Locate the cell with the specified text and output its (X, Y) center coordinate. 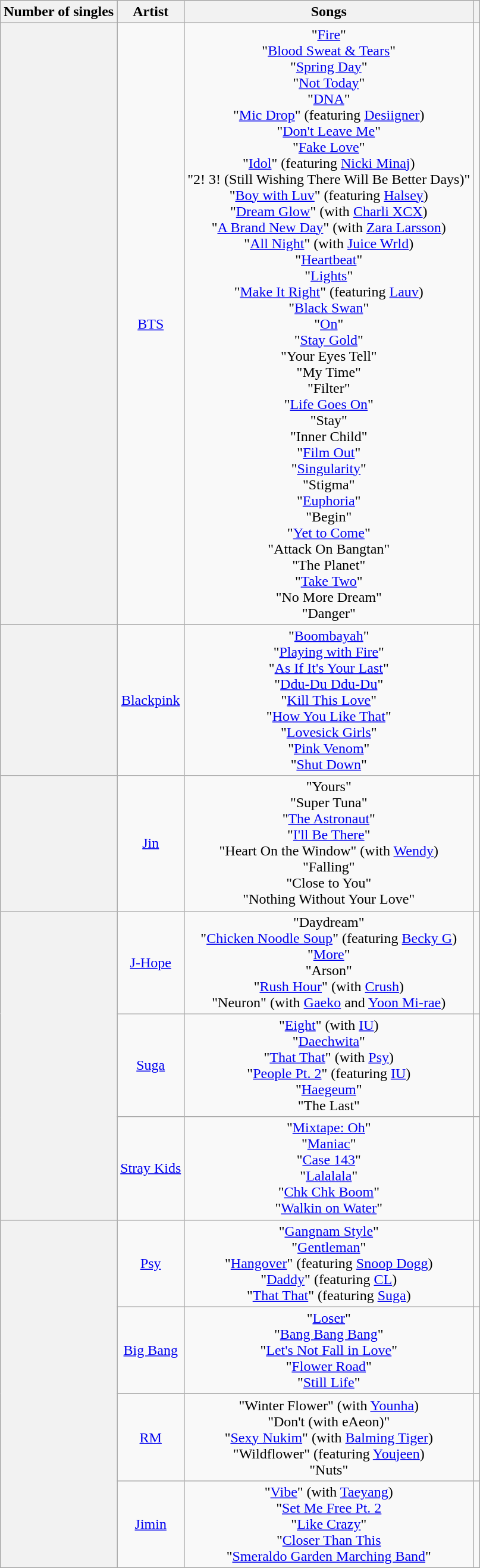
RM (151, 1437)
"Yours""Super Tuna""The Astronaut" "I'll Be There""Heart On the Window" (with Wendy)"Falling""Close to You""Nothing Without Your Love" (329, 843)
BTS (151, 324)
Jin (151, 843)
"Gangnam Style""Gentleman""Hangover" (featuring Snoop Dogg)"Daddy" (featuring CL)"That That" (featuring Suga) (329, 1263)
"Eight" (with IU)"Daechwita""That That" (with Psy)"People Pt. 2" (featuring IU)"Haegeum""The Last" (329, 1066)
Suga (151, 1066)
"Daydream""Chicken Noodle Soup" (featuring Becky G)"More""Arson""Rush Hour" (with Crush)"Neuron" (with Gaeko and Yoon Mi-rae) (329, 962)
Psy (151, 1263)
Blackpink (151, 700)
"Mixtape: Oh""Maniac""Case 143""Lalalala""Chk Chk Boom""Walkin on Water" (329, 1168)
Songs (329, 12)
"Loser""Bang Bang Bang""Let's Not Fall in Love""Flower Road""Still Life" (329, 1350)
Jimin (151, 1524)
Stray Kids (151, 1168)
"Winter Flower" (with Younha)"Don't (with eAeon)""Sexy Nukim" (with Balming Tiger)"Wildflower" (featuring Youjeen)"Nuts" (329, 1437)
Artist (151, 12)
"Vibe" (with Taeyang)"Set Me Free Pt. 2"Like Crazy""Closer Than This"Smeraldo Garden Marching Band" (329, 1524)
Big Bang (151, 1350)
J-Hope (151, 962)
Number of singles (59, 12)
"Boombayah""Playing with Fire""As If It's Your Last""Ddu-Du Ddu-Du""Kill This Love""How You Like That""Lovesick Girls""Pink Venom""Shut Down" (329, 700)
